Scan for the cell matching the given text and deliver its (x, y) coordinate at center. 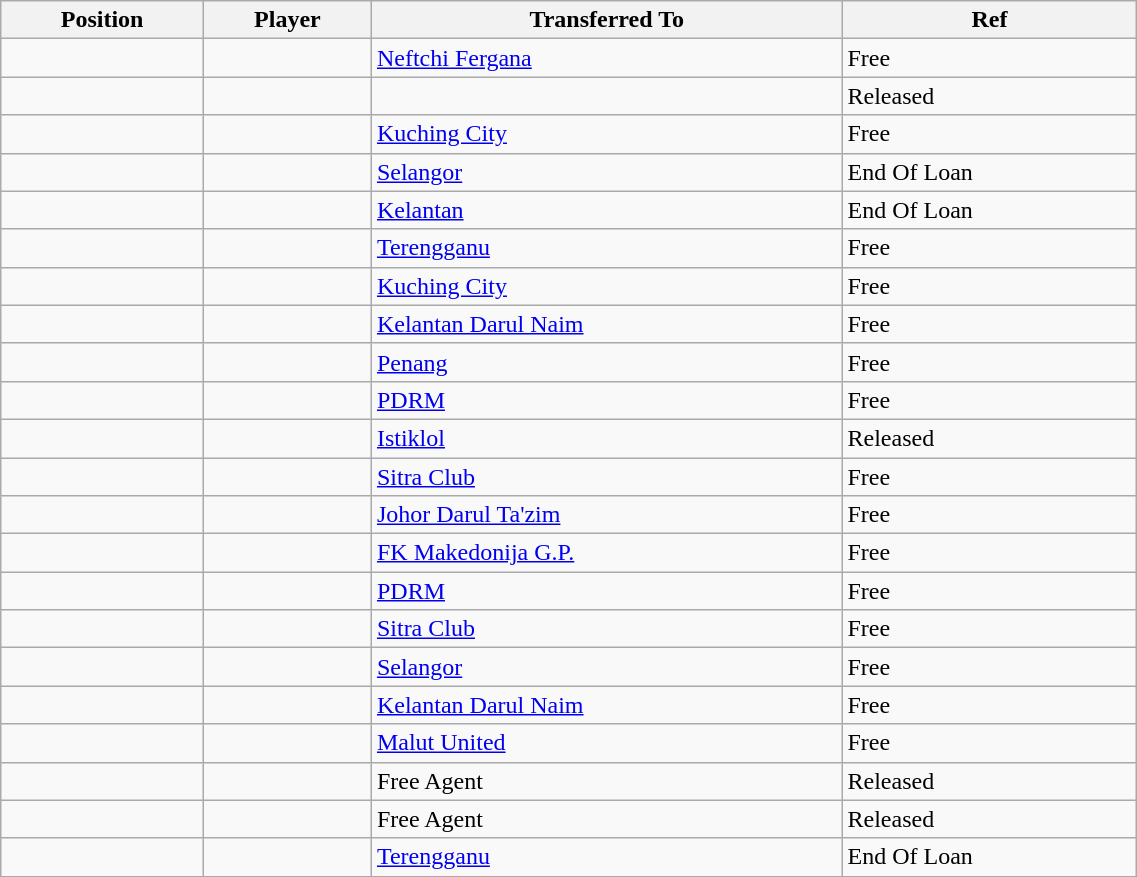
Neftchi Fergana (606, 58)
Johor Darul Ta'zim (606, 515)
Penang (606, 362)
Malut United (606, 743)
Ref (990, 20)
Kelantan (606, 210)
Position (102, 20)
Player (287, 20)
FK Makedonija G.P. (606, 553)
Istiklol (606, 438)
Transferred To (606, 20)
